Locate the cell with the specified text and output its (X, Y) center coordinate. 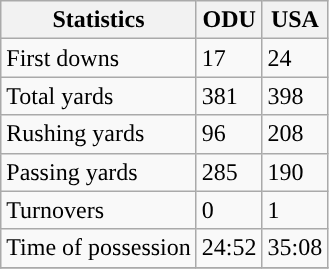
0 (229, 210)
Total yards (99, 96)
285 (229, 172)
24:52 (229, 248)
Time of possession (99, 248)
First downs (99, 58)
17 (229, 58)
USA (295, 20)
190 (295, 172)
ODU (229, 20)
35:08 (295, 248)
1 (295, 210)
96 (229, 134)
Rushing yards (99, 134)
Statistics (99, 20)
398 (295, 96)
208 (295, 134)
Turnovers (99, 210)
Passing yards (99, 172)
381 (229, 96)
24 (295, 58)
